Return [X, Y] of the center of cell containing provided text 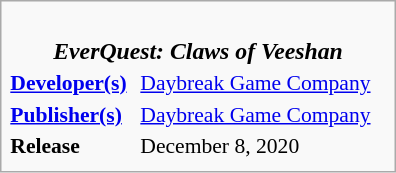
Developer(s) [72, 83]
Publisher(s) [72, 114]
Release [72, 146]
EverQuest: Claws of Veeshan [198, 38]
December 8, 2020 [263, 146]
